For the text-containing cell, return its midpoint in [x, y] coordinate format. 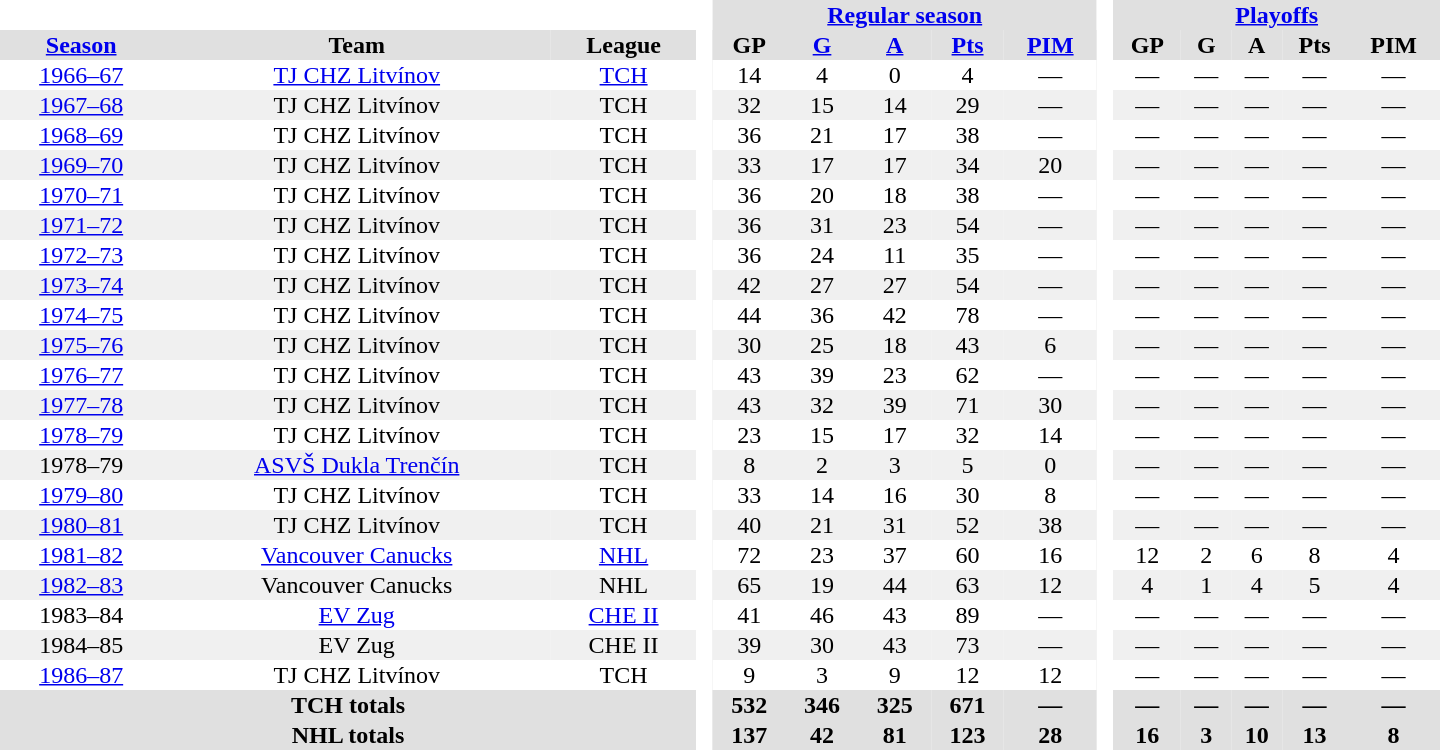
1972–73 [81, 255]
19 [822, 585]
13 [1314, 735]
1968–69 [81, 135]
1971–72 [81, 225]
10 [1257, 735]
137 [750, 735]
11 [894, 255]
1967–68 [81, 105]
37 [894, 555]
1975–76 [81, 345]
25 [822, 345]
40 [750, 525]
1981–82 [81, 555]
60 [968, 555]
65 [750, 585]
ASVŠ Dukla Trenčín [356, 465]
1 [1206, 585]
346 [822, 705]
1976–77 [81, 375]
1982–83 [81, 585]
League [624, 45]
35 [968, 255]
Regular season [905, 15]
NHL totals [348, 735]
671 [968, 705]
1973–74 [81, 285]
1979–80 [81, 495]
1970–71 [81, 195]
325 [894, 705]
28 [1050, 735]
63 [968, 585]
1969–70 [81, 165]
29 [968, 105]
72 [750, 555]
532 [750, 705]
1983–84 [81, 615]
78 [968, 315]
Playoffs [1276, 15]
71 [968, 405]
41 [750, 615]
34 [968, 165]
123 [968, 735]
46 [822, 615]
1974–75 [81, 315]
TCH totals [348, 705]
52 [968, 525]
1966–67 [81, 75]
89 [968, 615]
Season [81, 45]
1977–78 [81, 405]
Team [356, 45]
1984–85 [81, 645]
62 [968, 375]
1980–81 [81, 525]
1986–87 [81, 675]
81 [894, 735]
73 [968, 645]
24 [822, 255]
